Return the [x, y] coordinate for the center point of the cell that contains the specified text.  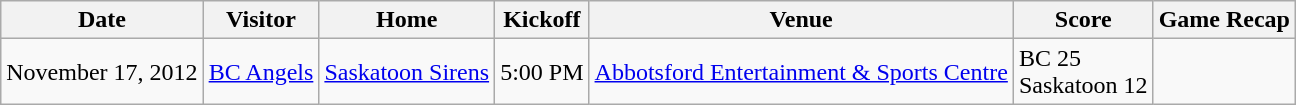
Date [102, 20]
Saskatoon Sirens [407, 72]
Game Recap [1224, 20]
Kickoff [542, 20]
Score [1083, 20]
BC Angels [261, 72]
Venue [801, 20]
Abbotsford Entertainment & Sports Centre [801, 72]
BC 25Saskatoon 12 [1083, 72]
5:00 PM [542, 72]
November 17, 2012 [102, 72]
Visitor [261, 20]
Home [407, 20]
